Locate the cell with the specified text and output its (x, y) center coordinate. 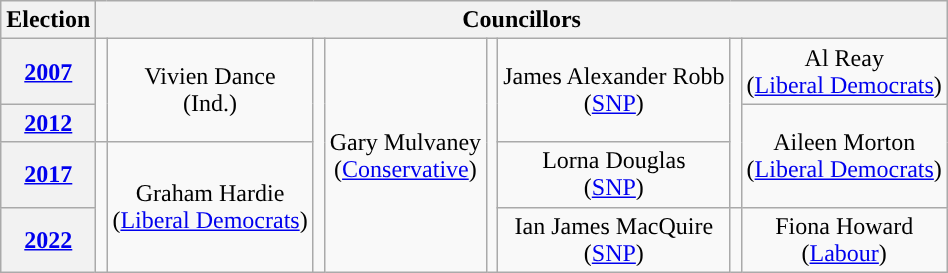
2012 (48, 123)
2007 (48, 72)
2022 (48, 240)
Gary Mulvaney(Conservative) (405, 156)
James Alexander Robb(SNP) (614, 90)
Election (48, 20)
Al Reay(Liberal Democrats) (844, 72)
Aileen Morton(Liberal Democrats) (844, 156)
Vivien Dance(Ind.) (210, 90)
Graham Hardie(Liberal Democrats) (210, 207)
Fiona Howard(Labour) (844, 240)
Ian James MacQuire(SNP) (614, 240)
2017 (48, 174)
Lorna Douglas(SNP) (614, 174)
Councillors (522, 20)
